Find where the given text appears and provide that cell's center as (x, y) coordinate. 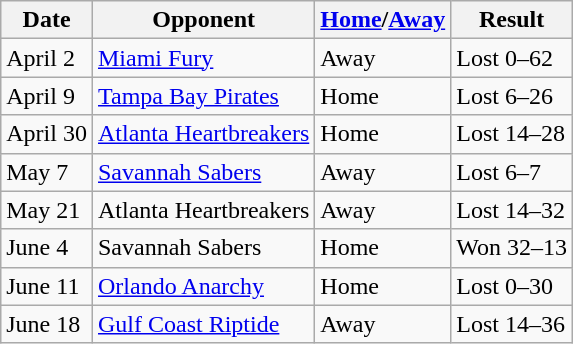
Lost 0–30 (512, 286)
April 2 (47, 58)
Opponent (203, 20)
Lost 6–7 (512, 172)
Home/Away (383, 20)
Lost 6–26 (512, 96)
June 18 (47, 324)
April 9 (47, 96)
May 21 (47, 210)
June 11 (47, 286)
Lost 14–36 (512, 324)
April 30 (47, 134)
Miami Fury (203, 58)
Date (47, 20)
Orlando Anarchy (203, 286)
Lost 0–62 (512, 58)
Lost 14–28 (512, 134)
June 4 (47, 248)
Gulf Coast Riptide (203, 324)
Result (512, 20)
May 7 (47, 172)
Won 32–13 (512, 248)
Lost 14–32 (512, 210)
Tampa Bay Pirates (203, 96)
